Output the (X, Y) coordinate of the center of the cell containing the given text.  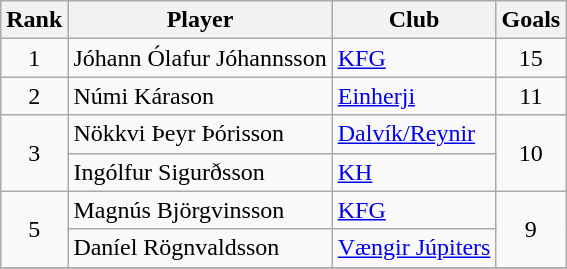
Einherji (414, 96)
Goals (531, 20)
9 (531, 229)
2 (34, 96)
Jóhann Ólafur Jóhannsson (200, 58)
Ingólfur Sigurðsson (200, 172)
Magnús Björgvinsson (200, 210)
Player (200, 20)
KH (414, 172)
5 (34, 229)
10 (531, 153)
Club (414, 20)
Rank (34, 20)
Daníel Rögnvaldsson (200, 248)
11 (531, 96)
1 (34, 58)
Nökkvi Þeyr Þórisson (200, 134)
15 (531, 58)
Dalvík/Reynir (414, 134)
Vængir Júpiters (414, 248)
3 (34, 153)
Númi Kárason (200, 96)
